Pinpoint the cell where the given text exists, returning its (X, Y) midpoint coordinate. 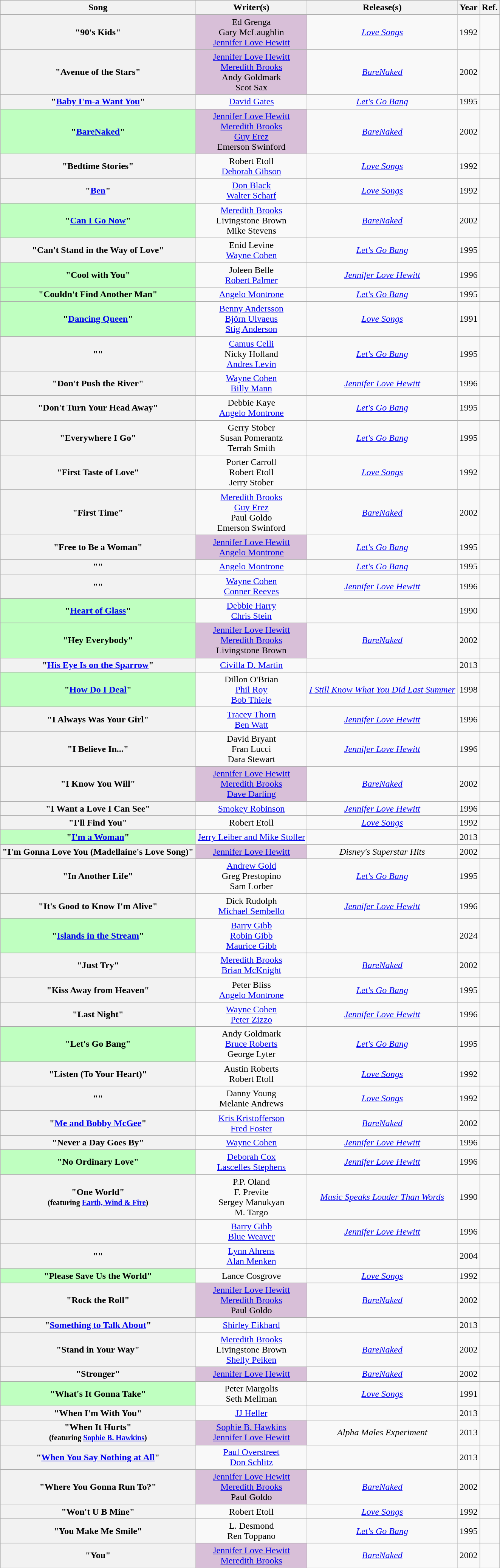
Sophie B. HawkinsJennifer Love Hewitt (252, 1433)
P.P. OlandF. PreviteSergey ManukyanM. Targo (252, 1197)
"You Make Me Smile" (98, 1531)
"Bedtime Stories" (98, 166)
Camus CelliNicky HollandAndres Levin (252, 354)
Barry GibbRobin GibbMaurice Gibb (252, 936)
David Gates (252, 102)
"Let's Go Bang" (98, 1044)
Gerry StoberSusan PomerantzTerrah Smith (252, 438)
"Please Save Us the World" (98, 1276)
"His Eye Is on the Sparrow" (98, 665)
"Ben" (98, 191)
Joleen BelleRobert Palmer (252, 274)
Release(s) (382, 8)
Year (469, 8)
Wayne CohenPeter Zizzo (252, 1015)
"90's Kids" (98, 32)
Paul OverstreetDon Schlitz (252, 1457)
Civilla D. Martin (252, 665)
"Free to Be a Woman" (98, 547)
"Avenue of the Stars" (98, 72)
2024 (469, 936)
"Baby I'm-a Want You" (98, 102)
"How Do I Deal" (98, 689)
"Last Night" (98, 1015)
"I Believe In..." (98, 749)
Peter MargolisSeth Mellman (252, 1393)
Dick RudolphMichael Sembello (252, 906)
Meredith BrooksLivingstone BrownShelly Peiken (252, 1350)
"Just Try" (98, 965)
Debbie KayeAngelo Montrone (252, 408)
"First Time" (98, 513)
Song (98, 8)
JJ Heller (252, 1413)
Benny AnderssonBjörn UlvaeusStig Anderson (252, 319)
"I'm Gonna Love You (Madellaine's Love Song)" (98, 852)
Jennifer Love HewittMeredith BrooksAndy GoldmarkScot Sax (252, 72)
Meredith BrooksGuy ErezPaul GoldoEmerson Swinford (252, 513)
Ed GrengaGary McLaughlinJennifer Love Hewitt (252, 32)
"Can I Go Now" (98, 220)
Porter CarrollRobert EtollJerry Stober (252, 473)
1998 (469, 689)
Smokey Robinson (252, 809)
"Can't Stand in the Way of Love" (98, 250)
Debbie HarryChris Stein (252, 611)
"In Another Life" (98, 876)
"Couldn't Find Another Man" (98, 294)
Ref. (490, 8)
Barry GibbBlue Weaver (252, 1232)
"I Want a Love I Can See" (98, 809)
Austin RobertsRobert Etoll (252, 1074)
Tracey ThornBen Watt (252, 719)
Wayne Cohen (252, 1142)
"When It Hurts"(featuring Sophie B. Hawkins) (98, 1433)
"BareNaked" (98, 132)
"You" (98, 1555)
Andy GoldmarkBruce RobertsGeorge Lyter (252, 1044)
"First Taste of Love" (98, 473)
Writer(s) (252, 8)
Deborah CoxLascelles Stephens (252, 1162)
"Islands in the Stream" (98, 936)
Alpha Males Experiment (382, 1433)
Music Speaks Louder Than Words (382, 1197)
"Rock the Roll" (98, 1300)
"Dancing Queen" (98, 319)
"Stronger" (98, 1374)
"Hey Everybody" (98, 640)
"When You Say Nothing at All" (98, 1457)
"It's Good to Know I'm Alive" (98, 906)
"Kiss Away from Heaven" (98, 990)
Disney's Superstar Hits (382, 852)
"No Ordinary Love" (98, 1162)
Andrew GoldGreg PrestopinoSam Lorber (252, 876)
Peter BlissAngelo Montrone (252, 990)
Wayne CohenBilly Mann (252, 383)
"Never a Day Goes By" (98, 1142)
"Stand in Your Way" (98, 1350)
Lynn AhrensAlan Menken (252, 1257)
"Heart of Glass" (98, 611)
Kris KristoffersonFred Foster (252, 1123)
"What's It Gonna Take" (98, 1393)
"Me and Bobby McGee" (98, 1123)
"I'm a Woman" (98, 837)
"One World"(featuring Earth, Wind & Fire) (98, 1197)
2004 (469, 1257)
Danny YoungMelanie Andrews (252, 1099)
"Don't Turn Your Head Away" (98, 408)
Jennifer Love HewittMeredith BrooksDave Darling (252, 784)
"Cool with You" (98, 274)
"I Know You Will" (98, 784)
Shirley Eikhard (252, 1325)
Jennifer Love HewittMeredith Brooks (252, 1555)
Meredith BrooksLivingstone BrownMike Stevens (252, 220)
"When I'm With You" (98, 1413)
Dillon O'BrianPhil RoyBob Thiele (252, 689)
Enid LevineWayne Cohen (252, 250)
Meredith BrooksBrian McKnight (252, 965)
L. DesmondRen Toppano (252, 1531)
Jennifer Love HewittMeredith BrooksGuy ErezEmerson Swinford (252, 132)
Jennifer Love HewittAngelo Montrone (252, 547)
Don BlackWalter Scharf (252, 191)
"Listen (To Your Heart)" (98, 1074)
I Still Know What You Did Last Summer (382, 689)
Wayne CohenConner Reeves (252, 586)
"Something to Talk About" (98, 1325)
"I Always Was Your Girl" (98, 719)
"Don't Push the River" (98, 383)
"Everywhere I Go" (98, 438)
Jennifer Love HewittMeredith BrooksLivingstone Brown (252, 640)
Robert EtollDeborah Gibson (252, 166)
"I'll Find You" (98, 823)
David BryantFran LucciDara Stewart (252, 749)
"Where You Gonna Run To?" (98, 1487)
"Won't U B Mine" (98, 1511)
Lance Cosgrove (252, 1276)
Jerry Leiber and Mike Stoller (252, 837)
